Search for the cell housing the specified text and yield its [x, y] center coordinate. 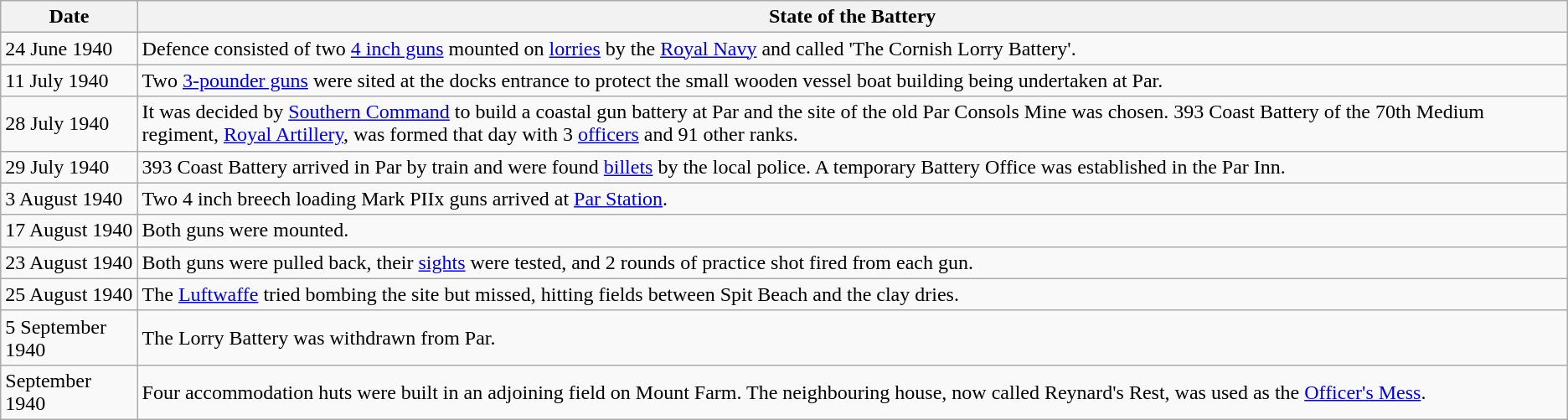
393 Coast Battery arrived in Par by train and were found billets by the local police. A temporary Battery Office was established in the Par Inn. [853, 167]
Date [69, 17]
24 June 1940 [69, 49]
5 September 1940 [69, 337]
Both guns were pulled back, their sights were tested, and 2 rounds of practice shot fired from each gun. [853, 262]
Two 3-pounder guns were sited at the docks entrance to protect the small wooden vessel boat building being undertaken at Par. [853, 80]
3 August 1940 [69, 199]
25 August 1940 [69, 294]
Two 4 inch breech loading Mark PIIx guns arrived at Par Station. [853, 199]
11 July 1940 [69, 80]
23 August 1940 [69, 262]
State of the Battery [853, 17]
The Lorry Battery was withdrawn from Par. [853, 337]
29 July 1940 [69, 167]
Defence consisted of two 4 inch guns mounted on lorries by the Royal Navy and called 'The Cornish Lorry Battery'. [853, 49]
September 1940 [69, 392]
28 July 1940 [69, 124]
Both guns were mounted. [853, 231]
17 August 1940 [69, 231]
The Luftwaffe tried bombing the site but missed, hitting fields between Spit Beach and the clay dries. [853, 294]
